Detect which cell encompasses the target text, then output its (X, Y) center coordinate. 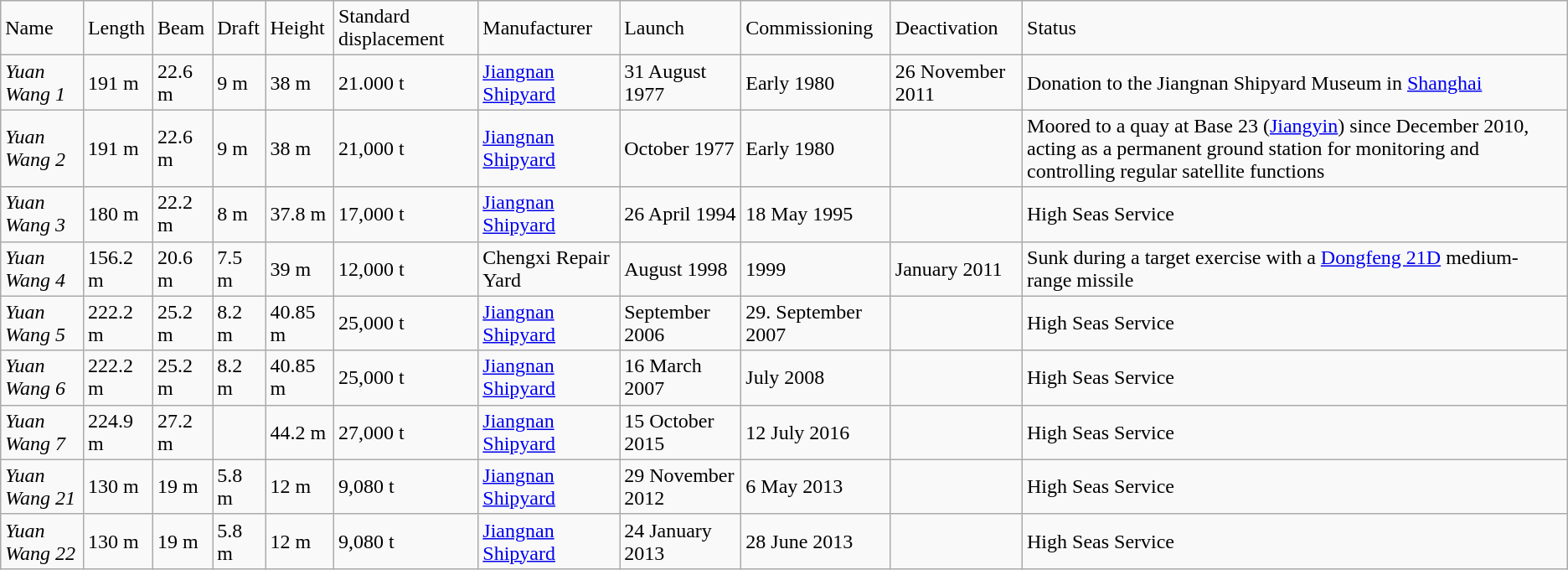
August 1998 (680, 268)
8 m (240, 215)
21.000 t (405, 82)
Draft (240, 28)
January 2011 (957, 268)
Yuan Wang 5 (42, 324)
16 March 2007 (680, 377)
20.6 m (183, 268)
Yuan Wang 7 (42, 433)
37.8 m (300, 215)
Yuan Wang 22 (42, 541)
Yuan Wang 6 (42, 377)
1999 (816, 268)
6 May 2013 (816, 486)
Beam (183, 28)
156.2 m (117, 268)
180 m (117, 215)
Yuan Wang 21 (42, 486)
27.2 m (183, 433)
15 October 2015 (680, 433)
28 June 2013 (816, 541)
26 April 1994 (680, 215)
26 November 2011 (957, 82)
Yuan Wang 3 (42, 215)
224.9 m (117, 433)
31 August 1977 (680, 82)
44.2 m (300, 433)
Donation to the Jiangnan Shipyard Museum in Shanghai (1295, 82)
39 m (300, 268)
Commissioning (816, 28)
Status (1295, 28)
September 2006 (680, 324)
Name (42, 28)
Yuan Wang 1 (42, 82)
Yuan Wang 2 (42, 148)
24 January 2013 (680, 541)
Deactivation (957, 28)
Height (300, 28)
12 July 2016 (816, 433)
21,000 t (405, 148)
29. September 2007 (816, 324)
22.2 m (183, 215)
18 May 1995 (816, 215)
7.5 m (240, 268)
29 November 2012 (680, 486)
Standard displacement (405, 28)
Yuan Wang 4 (42, 268)
July 2008 (816, 377)
Launch (680, 28)
Length (117, 28)
October 1977 (680, 148)
Chengxi Repair Yard (549, 268)
12,000 t (405, 268)
17,000 t (405, 215)
Sunk during a target exercise with a Dongfeng 21D medium-range missile (1295, 268)
Manufacturer (549, 28)
27,000 t (405, 433)
